Extract the (x, y) coordinate from the center of the cell holding the provided text.  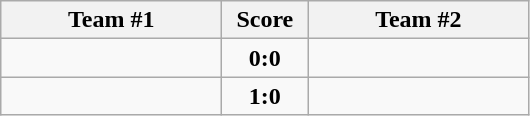
Team #1 (112, 20)
0:0 (265, 58)
Score (265, 20)
1:0 (265, 96)
Team #2 (418, 20)
